Detect which cell encompasses the target text, then output its [x, y] center coordinate. 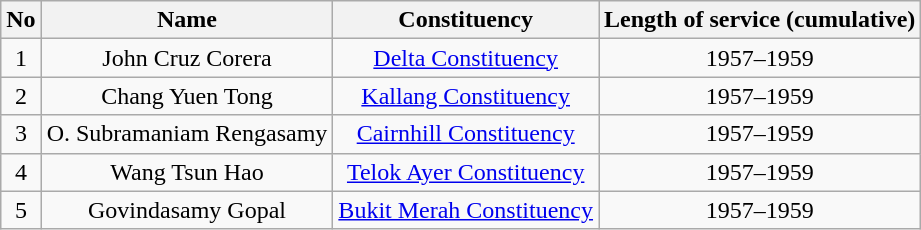
Delta Constituency [466, 58]
Wang Tsun Hao [187, 172]
Govindasamy Gopal [187, 210]
3 [21, 134]
Name [187, 20]
Cairnhill Constituency [466, 134]
Bukit Merah Constituency [466, 210]
John Cruz Corera [187, 58]
Telok Ayer Constituency [466, 172]
Constituency [466, 20]
Chang Yuen Tong [187, 96]
Length of service (cumulative) [760, 20]
Kallang Constituency [466, 96]
O. Subramaniam Rengasamy [187, 134]
5 [21, 210]
2 [21, 96]
No [21, 20]
1 [21, 58]
4 [21, 172]
